Return the [X, Y] coordinate for the center point of the cell that contains the specified text.  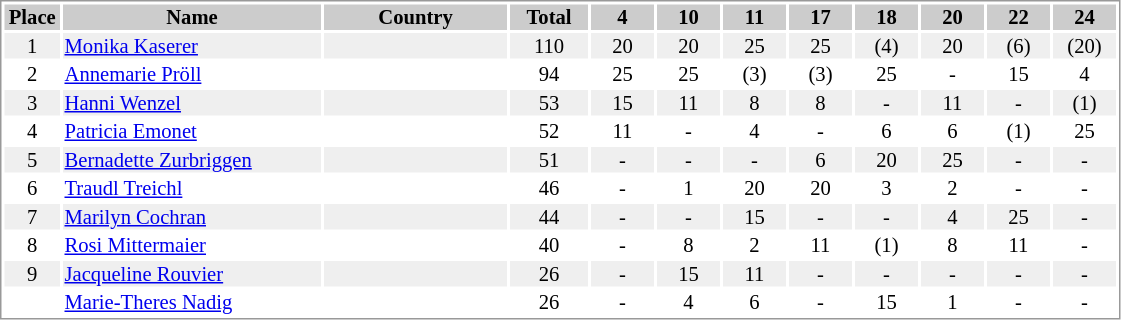
51 [549, 160]
Rosi Mittermaier [192, 245]
17 [820, 17]
Hanni Wenzel [192, 103]
7 [32, 217]
Total [549, 17]
Jacqueline Rouvier [192, 274]
46 [549, 189]
94 [549, 75]
Marie-Theres Nadig [192, 303]
24 [1084, 17]
Marilyn Cochran [192, 217]
Patricia Emonet [192, 131]
18 [886, 17]
5 [32, 160]
9 [32, 274]
53 [549, 103]
52 [549, 131]
Bernadette Zurbriggen [192, 160]
22 [1018, 17]
(20) [1084, 46]
Country [416, 17]
44 [549, 217]
Name [192, 17]
Place [32, 17]
Traudl Treichl [192, 189]
10 [688, 17]
(4) [886, 46]
Annemarie Pröll [192, 75]
(6) [1018, 46]
Monika Kaserer [192, 46]
40 [549, 245]
110 [549, 46]
